Output the (X, Y) coordinate of the center of the cell containing the given text.  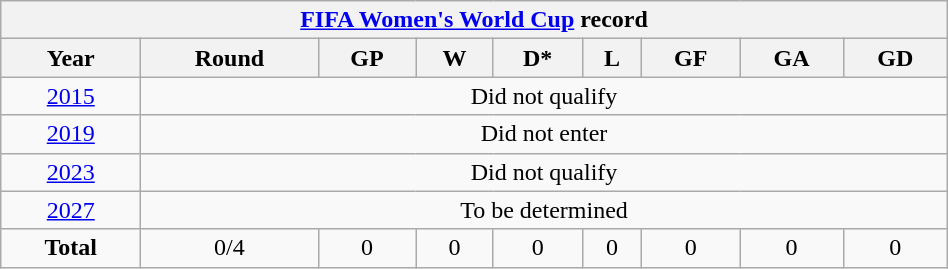
GP (367, 58)
2023 (71, 172)
2027 (71, 210)
Year (71, 58)
L (612, 58)
0/4 (230, 248)
W (454, 58)
GA (792, 58)
Total (71, 248)
GF (691, 58)
GD (895, 58)
Did not enter (544, 134)
2015 (71, 96)
Round (230, 58)
To be determined (544, 210)
D* (538, 58)
2019 (71, 134)
FIFA Women's World Cup record (474, 20)
